Pinpoint the cell where the given text exists, returning its [x, y] midpoint coordinate. 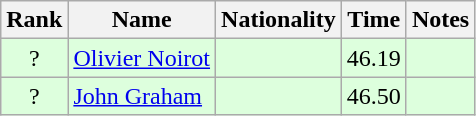
Rank [34, 20]
Name [142, 20]
Notes [440, 20]
Nationality [279, 20]
Olivier Noirot [142, 58]
Time [374, 20]
46.19 [374, 58]
46.50 [374, 96]
John Graham [142, 96]
